Determine the (X, Y) coordinate at the center of the cell enclosing the given text.  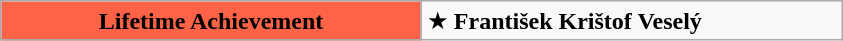
★ František Krištof Veselý (632, 21)
Lifetime Achievement (212, 21)
